Return [x, y] of the center of cell containing provided text 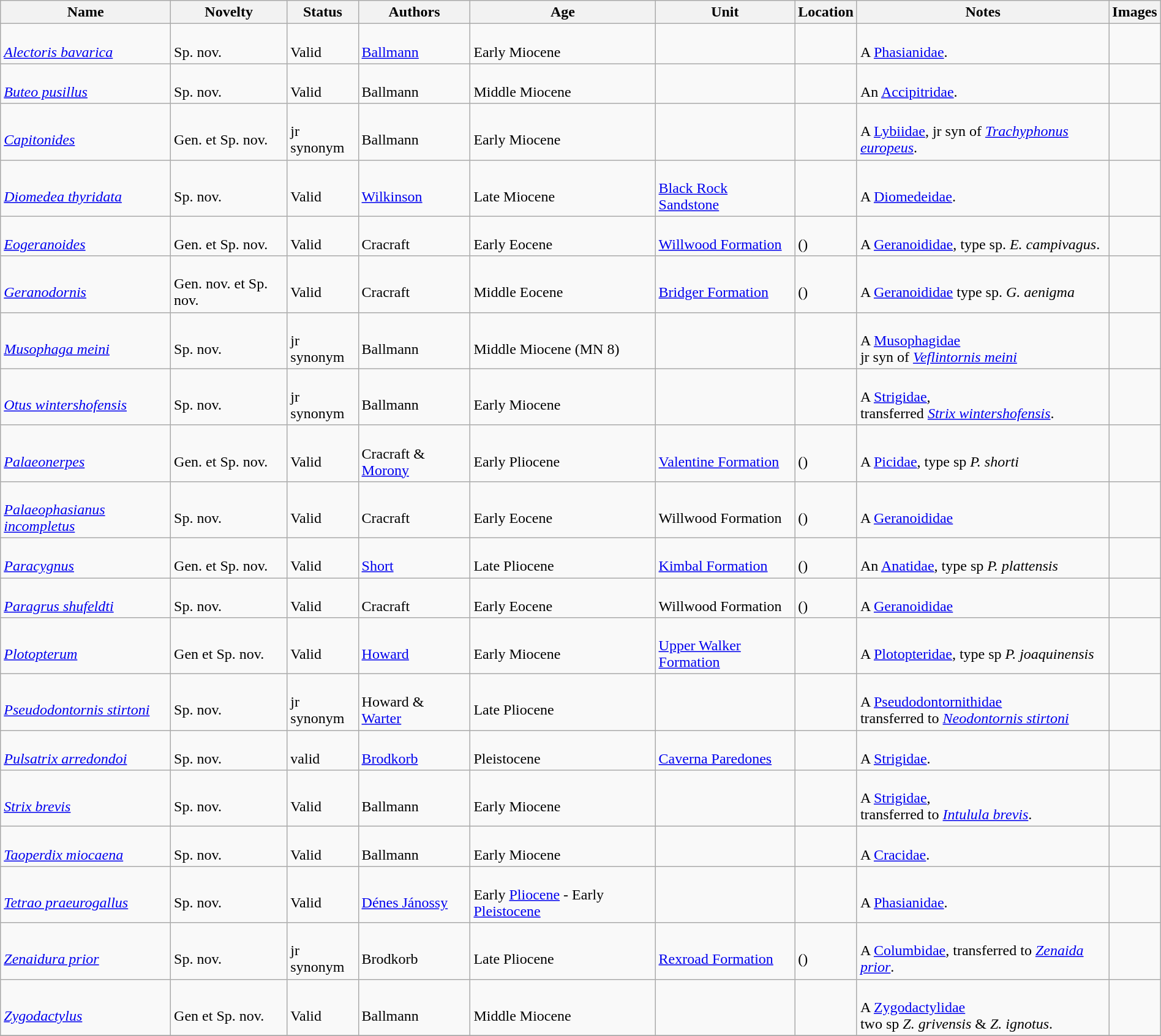
Middle Miocene (MN 8) [563, 340]
An Accipitridae. [982, 83]
A Strigidae, transferred to Intulula brevis. [982, 798]
Novelty [229, 12]
Gen. nov. et Sp. nov. [229, 284]
Wilkinson [414, 188]
Capitonides [86, 132]
Authors [414, 12]
Otus wintershofensis [86, 397]
Rexroad Formation [725, 951]
Paragrus shufeldti [86, 598]
A Plotopteridae, type sp P. joaquinensis [982, 646]
Black Rock Sandstone [725, 188]
Musophaga meini [86, 340]
Plotopterum [86, 646]
An Anatidae, type sp P. plattensis [982, 557]
Upper Walker Formation [725, 646]
A Geranoididae type sp. G. aenigma [982, 284]
Caverna Paredones [725, 751]
Palaeonerpes [86, 453]
A Musophagidae jr syn of Veflintornis meini [982, 340]
A Pseudodontornithidae transferred to Neodontornis stirtoni [982, 702]
Dénes Jánossy [414, 895]
Paracygnus [86, 557]
Location [826, 12]
Early Pliocene - Early Pleistocene [563, 895]
Pseudodontornis stirtoni [86, 702]
A Columbidae, transferred to Zenaida prior. [982, 951]
Tetrao praeurogallus [86, 895]
Valentine Formation [725, 453]
Geranodornis [86, 284]
A Picidae, type sp P. shorti [982, 453]
Pleistocene [563, 751]
A Cracidae. [982, 846]
A Geranoididae, type sp. E. campivagus. [982, 236]
Images [1135, 12]
Palaeophasianus incompletus [86, 509]
Age [563, 12]
A Zygodactylidae two sp Z. grivensis & Z. ignotus. [982, 1007]
Diomedea thyridata [86, 188]
Notes [982, 12]
Name [86, 12]
Cracraft & Morony [414, 453]
A Strigidae, transferred Strix wintershofensis. [982, 397]
Bridger Formation [725, 284]
Early Pliocene [563, 453]
A Strigidae. [982, 751]
Zenaidura prior [86, 951]
Howard [414, 646]
Middle Eocene [563, 284]
Strix brevis [86, 798]
Zygodactylus [86, 1007]
Buteo pusillus [86, 83]
Alectoris bavarica [86, 44]
A Diomedeidae. [982, 188]
Status [323, 12]
Unit [725, 12]
Late Miocene [563, 188]
Howard & Warter [414, 702]
Kimbal Formation [725, 557]
Short [414, 557]
valid [323, 751]
Taoperdix miocaena [86, 846]
Pulsatrix arredondoi [86, 751]
A Lybiidae, jr syn of Trachyphonus europeus. [982, 132]
Eogeranoides [86, 236]
